Extract the (X, Y) coordinate from the center of the cell holding the provided text.  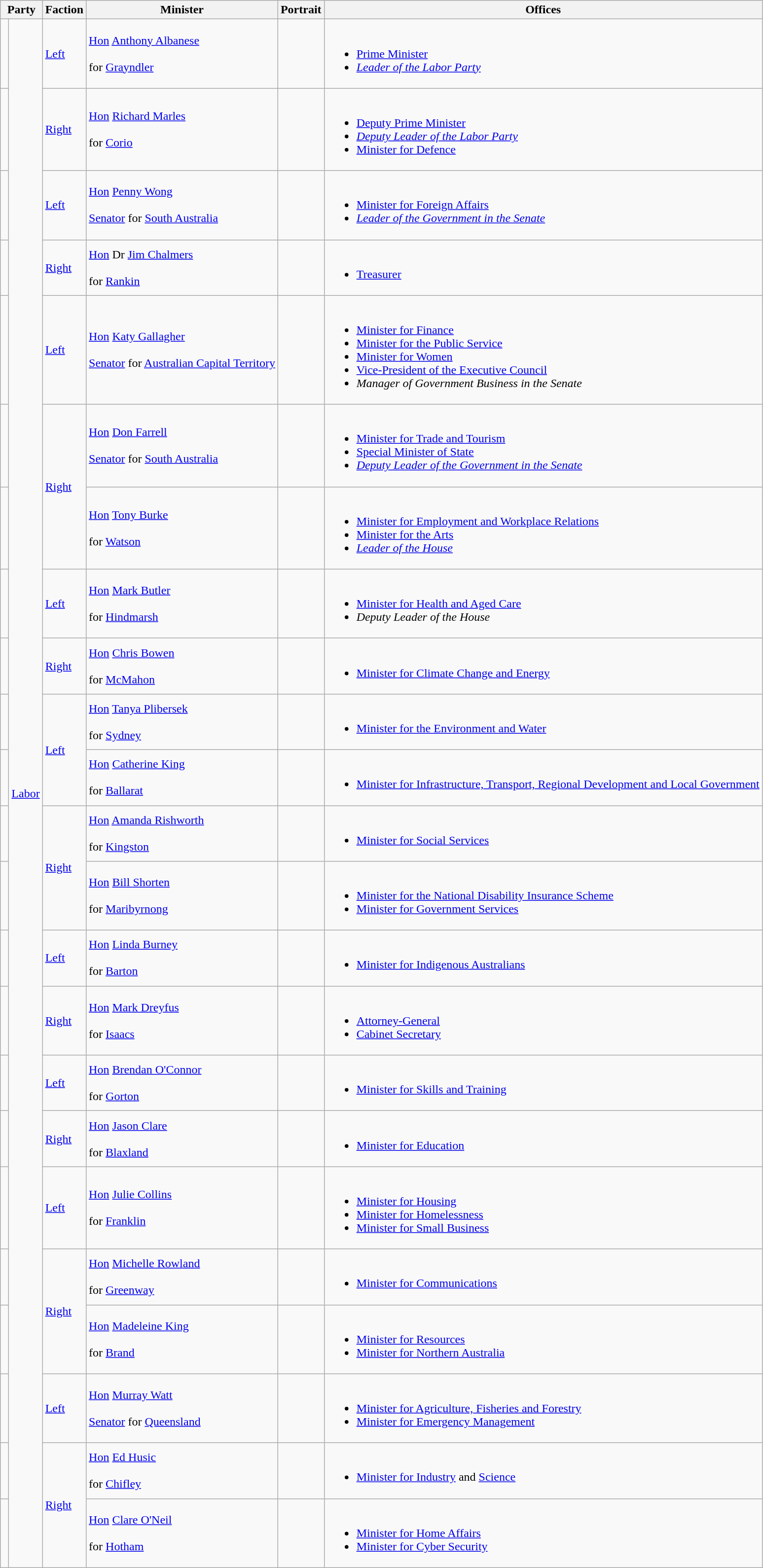
Minister for Health and Aged CareDeputy Leader of the House (543, 604)
Hon Don Farrell Senator for South Australia (182, 446)
Party (22, 10)
Minister for Indigenous Australians (543, 959)
Hon Tony Burke for Watson (182, 528)
Hon Anthony Albanese for Grayndler (182, 54)
Minister for Employment and Workplace RelationsMinister for the ArtsLeader of the House (543, 528)
Portrait (301, 10)
Minister for HousingMinister for HomelessnessMinister for Small Business (543, 1208)
Minister for Home AffairsMinister for Cyber Security (543, 1533)
Hon Ed Husic for Chifley (182, 1470)
Minister for Trade and TourismSpecial Minister of StateDeputy Leader of the Government in the Senate (543, 446)
Attorney-GeneralCabinet Secretary (543, 1021)
Hon Amanda Rishworth for Kingston (182, 833)
Minister for Communications (543, 1277)
Minister for the Environment and Water (543, 722)
Minister for the National Disability Insurance SchemeMinister for Government Services (543, 896)
Minister for Foreign AffairsLeader of the Government in the Senate (543, 205)
Hon Katy Gallagher Senator for Australian Capital Territory (182, 350)
Minister for Social Services (543, 833)
Minister for Climate Change and Energy (543, 666)
Prime MinisterLeader of the Labor Party (543, 54)
Labor (26, 793)
Hon Dr Jim Chalmers for Rankin (182, 267)
Hon Penny Wong Senator for South Australia (182, 205)
Hon Mark Butler for Hindmarsh (182, 604)
Minister for Agriculture, Fisheries and ForestryMinister for Emergency Management (543, 1408)
Hon Catherine King for Ballarat (182, 777)
Hon Clare O'Neil for Hotham (182, 1533)
Offices (543, 10)
Hon Bill Shorten for Maribyrnong (182, 896)
Hon Michelle Rowland for Greenway (182, 1277)
Minister for Infrastructure, Transport, Regional Development and Local Government (543, 777)
Hon Murray Watt Senator for Queensland (182, 1408)
Hon Julie Collins for Franklin (182, 1208)
Minister for Skills and Training (543, 1083)
Minister for Education (543, 1139)
Hon Tanya Plibersek for Sydney (182, 722)
Treasurer (543, 267)
Hon Madeleine King for Brand (182, 1339)
Minister for Industry and Science (543, 1470)
Faction (64, 10)
Hon Brendan O'Connor for Gorton (182, 1083)
Deputy Prime MinisterDeputy Leader of the Labor PartyMinister for Defence (543, 129)
Hon Richard Marles for Corio (182, 129)
Hon Chris Bowen for McMahon (182, 666)
Minister for ResourcesMinister for Northern Australia (543, 1339)
Hon Mark Dreyfus for Isaacs (182, 1021)
Minister (182, 10)
Hon Jason Clare for Blaxland (182, 1139)
Hon Linda Burney for Barton (182, 959)
